Capture the cell that displays the provided text and extract its (x, y) central coordinate. 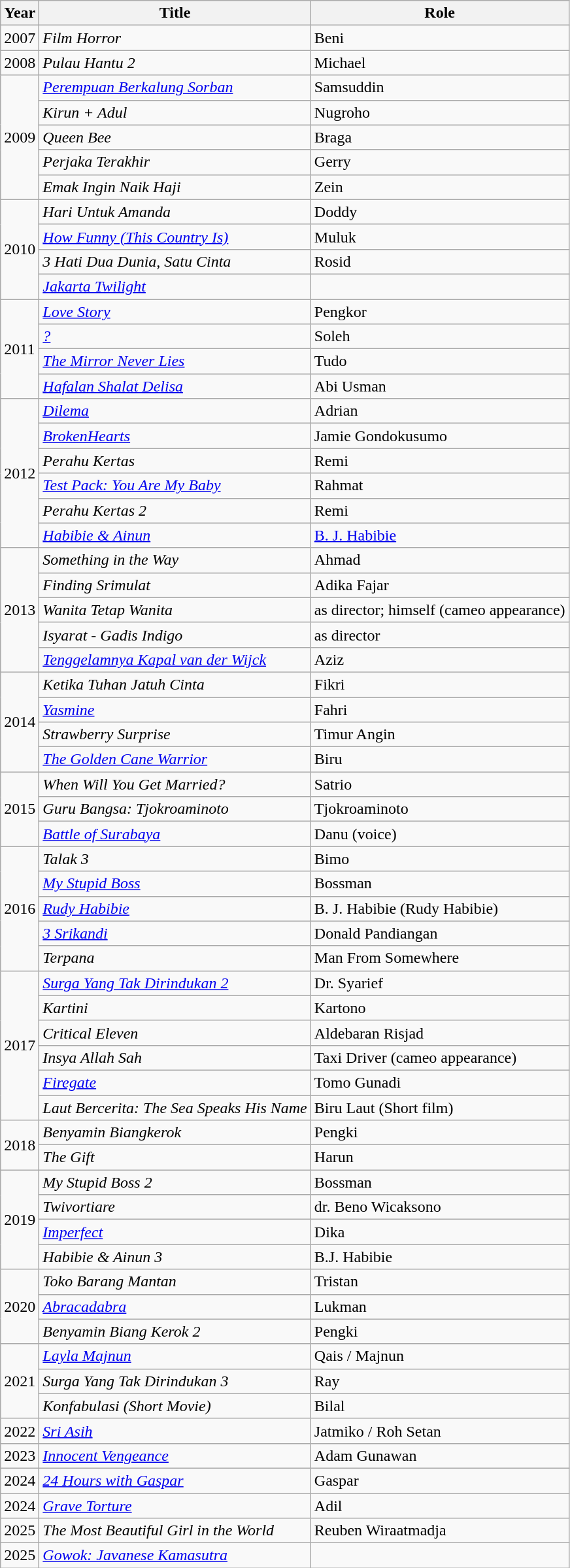
The Golden Cane Warrior (175, 759)
Isyarat - Gadis Indigo (175, 635)
B. J. Habibie (439, 535)
Role (439, 13)
Tomo Gunadi (439, 1082)
Finding Srimulat (175, 585)
Kirun + Adul (175, 112)
Terpana (175, 958)
as director; himself (cameo appearance) (439, 610)
Biru (439, 759)
2011 (20, 349)
Laut Bercerita: The Sea Speaks His Name (175, 1108)
Reuben Wiraatmadja (439, 1531)
Ketika Tuhan Jatuh Cinta (175, 684)
Man From Somewhere (439, 958)
Yasmine (175, 709)
2022 (20, 1431)
Kartono (439, 1008)
Timur Angin (439, 735)
Talak 3 (175, 859)
Sri Asih (175, 1431)
Perahu Kertas (175, 461)
Tjokroaminoto (439, 809)
Gerry (439, 162)
Ray (439, 1381)
Dika (439, 1232)
Pulau Hantu 2 (175, 63)
BrokenHearts (175, 436)
Muluk (439, 237)
dr. Beno Wicaksono (439, 1207)
Fahri (439, 709)
Jatmiko / Roh Setan (439, 1431)
2008 (20, 63)
Adika Fajar (439, 585)
How Funny (This Country Is) (175, 237)
Guru Bangsa: Tjokroaminoto (175, 809)
Pengkor (439, 312)
Benyamin Biangkerok (175, 1133)
Grave Torture (175, 1505)
Aldebaran Risjad (439, 1033)
Aziz (439, 659)
2013 (20, 610)
Perahu Kertas 2 (175, 510)
Perempuan Berkalung Sorban (175, 88)
Gaspar (439, 1480)
Rosid (439, 261)
Zein (439, 187)
Queen Bee (175, 137)
2012 (20, 473)
Satrio (439, 784)
Title (175, 13)
Michael (439, 63)
Konfabulasi (Short Movie) (175, 1406)
Surga Yang Tak Dirindukan 2 (175, 983)
? (175, 337)
Qais / Majnun (439, 1356)
Strawberry Surprise (175, 735)
Nugroho (439, 112)
Lukman (439, 1307)
Rudy Habibie (175, 909)
Donald Pandiangan (439, 933)
My Stupid Boss 2 (175, 1182)
Ahmad (439, 560)
2018 (20, 1145)
Love Story (175, 312)
2010 (20, 249)
Battle of Surabaya (175, 834)
Tenggelamnya Kapal van der Wijck (175, 659)
2014 (20, 722)
Surga Yang Tak Dirindukan 3 (175, 1381)
Beni (439, 38)
B.J. Habibie (439, 1257)
Year (20, 13)
2016 (20, 909)
Film Horror (175, 38)
2009 (20, 137)
Soleh (439, 337)
Dilema (175, 411)
as director (439, 635)
The Most Beautiful Girl in the World (175, 1531)
Harun (439, 1158)
Critical Eleven (175, 1033)
Insya Allah Sah (175, 1058)
My Stupid Boss (175, 884)
Dr. Syarief (439, 983)
2019 (20, 1220)
Jamie Gondokusumo (439, 436)
Bilal (439, 1406)
Rahmat (439, 486)
Perjaka Terakhir (175, 162)
Twivortiare (175, 1207)
Abracadabra (175, 1307)
Test Pack: You Are My Baby (175, 486)
Benyamin Biang Kerok 2 (175, 1331)
The Gift (175, 1158)
Gowok: Javanese Kamasutra (175, 1556)
Braga (439, 137)
Adrian (439, 411)
Adil (439, 1505)
Toko Barang Mantan (175, 1282)
Fikri (439, 684)
Wanita Tetap Wanita (175, 610)
Samsuddin (439, 88)
Kartini (175, 1008)
2017 (20, 1045)
The Mirror Never Lies (175, 361)
When Will You Get Married? (175, 784)
Doddy (439, 212)
B. J. Habibie (Rudy Habibie) (439, 909)
Adam Gunawan (439, 1456)
2007 (20, 38)
Abi Usman (439, 386)
Tristan (439, 1282)
2020 (20, 1307)
Emak Ingin Naik Haji (175, 187)
24 Hours with Gaspar (175, 1480)
Tudo (439, 361)
Jakarta Twilight (175, 286)
Layla Majnun (175, 1356)
Danu (voice) (439, 834)
Firegate (175, 1082)
Bimo (439, 859)
Innocent Vengeance (175, 1456)
Imperfect (175, 1232)
Biru Laut (Short film) (439, 1108)
Habibie & Ainun 3 (175, 1257)
Hafalan Shalat Delisa (175, 386)
2021 (20, 1381)
3 Hati Dua Dunia, Satu Cinta (175, 261)
Taxi Driver (cameo appearance) (439, 1058)
Habibie & Ainun (175, 535)
3 Srikandi (175, 933)
Something in the Way (175, 560)
2023 (20, 1456)
2015 (20, 809)
Hari Untuk Amanda (175, 212)
